Extract the [x, y] coordinate from the center of the cell holding the provided text.  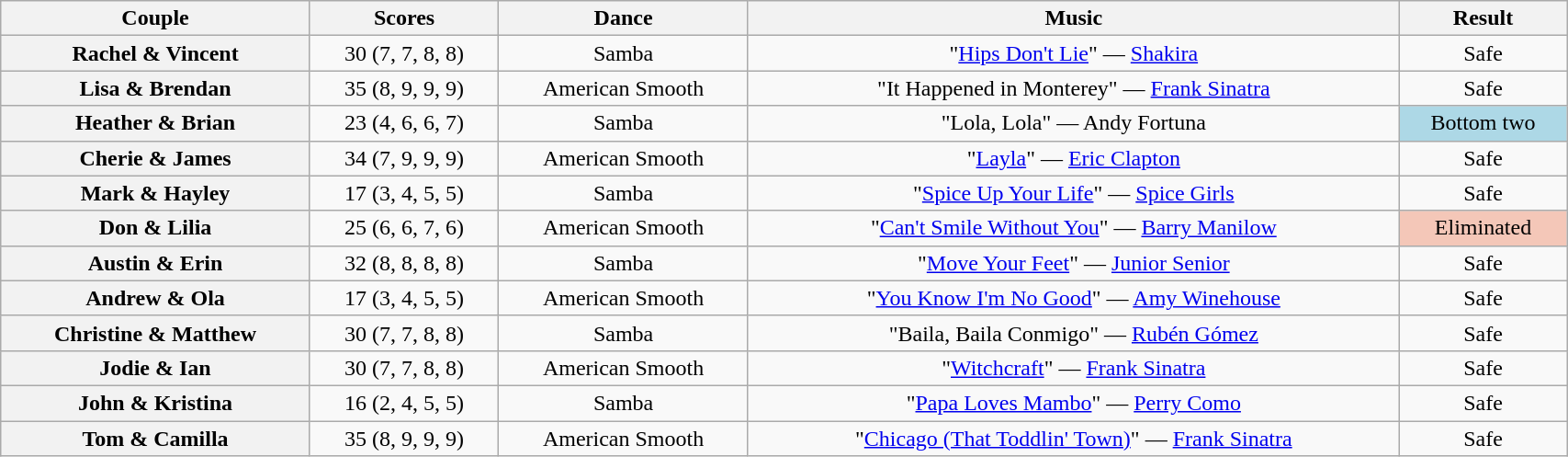
Austin & Erin [156, 263]
Scores [404, 18]
"Witchcraft" — Frank Sinatra [1073, 368]
Couple [156, 18]
32 (8, 8, 8, 8) [404, 263]
"Papa Loves Mambo" — Perry Como [1073, 403]
"Baila, Baila Conmigo" — Rubén Gómez [1073, 333]
"Lola, Lola" — Andy Fortuna [1073, 123]
16 (2, 4, 5, 5) [404, 403]
Dance [624, 18]
Music [1073, 18]
"Spice Up Your Life" — Spice Girls [1073, 193]
Cherie & James [156, 158]
Christine & Matthew [156, 333]
"Layla" — Eric Clapton [1073, 158]
Rachel & Vincent [156, 53]
25 (6, 6, 7, 6) [404, 228]
Result [1483, 18]
"Chicago (That Toddlin' Town)" — Frank Sinatra [1073, 439]
"Hips Don't Lie" — Shakira [1073, 53]
Eliminated [1483, 228]
Jodie & Ian [156, 368]
23 (4, 6, 6, 7) [404, 123]
34 (7, 9, 9, 9) [404, 158]
"You Know I'm No Good" — Amy Winehouse [1073, 298]
Andrew & Ola [156, 298]
Lisa & Brendan [156, 88]
Bottom two [1483, 123]
Heather & Brian [156, 123]
Don & Lilia [156, 228]
"Can't Smile Without You" — Barry Manilow [1073, 228]
Tom & Camilla [156, 439]
Mark & Hayley [156, 193]
"Move Your Feet" — Junior Senior [1073, 263]
"It Happened in Monterey" — Frank Sinatra [1073, 88]
John & Kristina [156, 403]
